Output the (x, y) coordinate of the center of the cell containing the given text.  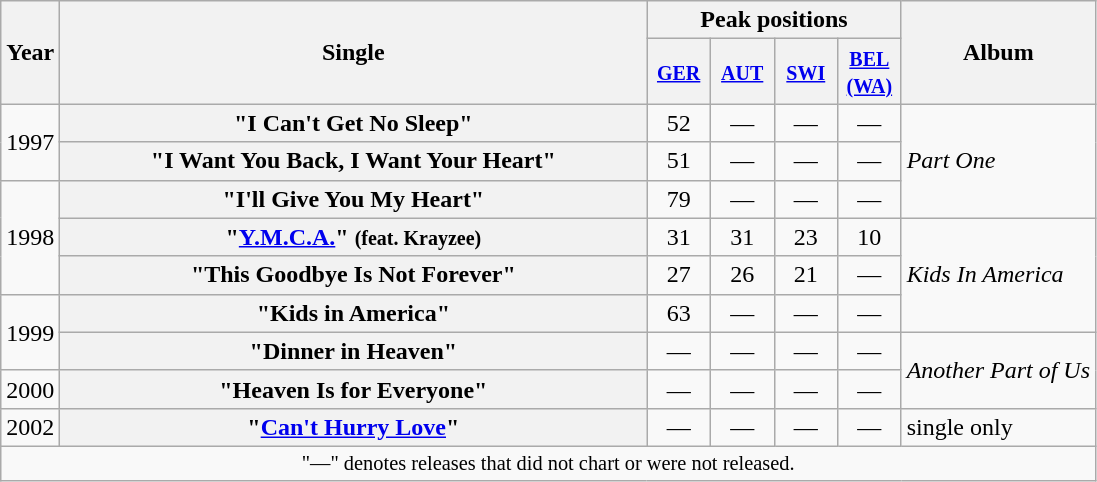
"I Want You Back, I Want Your Heart" (354, 161)
"Kids in America" (354, 313)
23 (806, 237)
Single (354, 52)
AUT (742, 72)
"I'll Give You My Heart" (354, 199)
27 (679, 275)
63 (679, 313)
2002 (30, 427)
1998 (30, 237)
"Can't Hurry Love" (354, 427)
"This Goodbye Is Not Forever" (354, 275)
Part One (998, 161)
1997 (30, 142)
52 (679, 123)
51 (679, 161)
"I Can't Get No Sleep" (354, 123)
BEL(WA) (870, 72)
21 (806, 275)
Kids In America (998, 275)
GER (679, 72)
"Y.M.C.A." (feat. Krayzee) (354, 237)
2000 (30, 389)
Another Part of Us (998, 370)
Year (30, 52)
79 (679, 199)
"Dinner in Heaven" (354, 351)
Peak positions (774, 20)
10 (870, 237)
Album (998, 52)
SWI (806, 72)
1999 (30, 332)
26 (742, 275)
"Heaven Is for Everyone" (354, 389)
single only (998, 427)
"—" denotes releases that did not chart or were not released. (548, 463)
